Find where the given text appears and provide that cell's center as [x, y] coordinate. 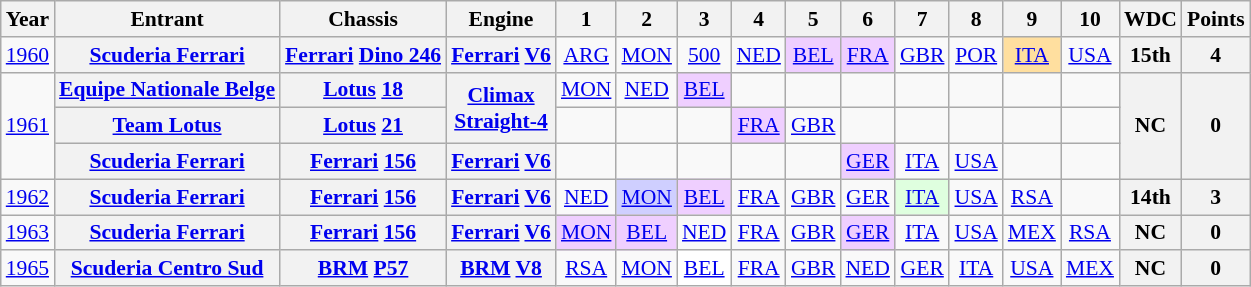
500 [704, 55]
8 [976, 19]
Chassis [363, 19]
Team Lotus [167, 126]
1961 [28, 126]
BRM P57 [363, 269]
Engine [501, 19]
15th [1150, 55]
1963 [28, 233]
BRM V8 [501, 269]
POR [976, 55]
14th [1150, 197]
6 [867, 19]
9 [1032, 19]
7 [922, 19]
Entrant [167, 19]
1962 [28, 197]
5 [814, 19]
ARG [586, 55]
Scuderia Centro Sud [167, 269]
ClimaxStraight-4 [501, 108]
Equipe Nationale Belge [167, 90]
Ferrari Dino 246 [363, 55]
2 [646, 19]
Lotus 21 [363, 126]
Year [28, 19]
Lotus 18 [363, 90]
Points [1216, 19]
1960 [28, 55]
WDC [1150, 19]
10 [1090, 19]
1965 [28, 269]
1 [586, 19]
